Determine the (x, y) coordinate at the center of the cell enclosing the given text.  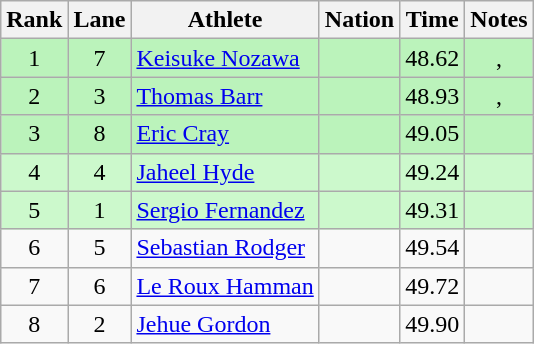
Lane (100, 20)
Jaheel Hyde (225, 172)
Le Roux Hamman (225, 286)
Notes (499, 20)
Keisuke Nozawa (225, 58)
48.62 (432, 58)
49.24 (432, 172)
49.54 (432, 248)
Eric Cray (225, 134)
Jehue Gordon (225, 324)
49.05 (432, 134)
Athlete (225, 20)
48.93 (432, 96)
Thomas Barr (225, 96)
Rank (34, 20)
49.31 (432, 210)
Sebastian Rodger (225, 248)
Nation (359, 20)
Time (432, 20)
49.90 (432, 324)
Sergio Fernandez (225, 210)
49.72 (432, 286)
